For the text-containing cell, return its midpoint in (X, Y) coordinate format. 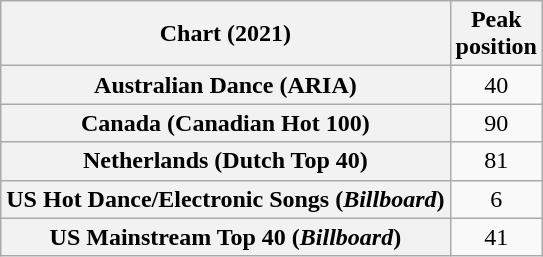
41 (496, 237)
Canada (Canadian Hot 100) (226, 123)
US Hot Dance/Electronic Songs (Billboard) (226, 199)
Peakposition (496, 34)
90 (496, 123)
40 (496, 85)
Chart (2021) (226, 34)
US Mainstream Top 40 (Billboard) (226, 237)
Netherlands (Dutch Top 40) (226, 161)
6 (496, 199)
81 (496, 161)
Australian Dance (ARIA) (226, 85)
